Capture the cell that displays the provided text and extract its (x, y) central coordinate. 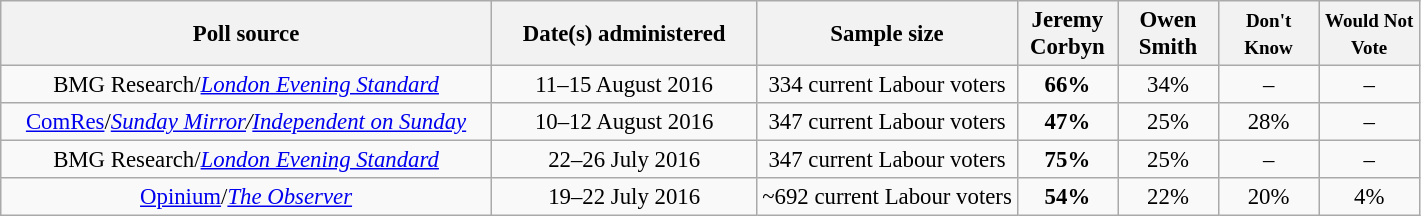
22–26 July 2016 (624, 160)
Date(s) administered (624, 34)
19–22 July 2016 (624, 197)
Don't Know (1268, 34)
Owen Smith (1168, 34)
~692 current Labour voters (887, 197)
334 current Labour voters (887, 85)
4% (1370, 197)
ComRes/Sunday Mirror/Independent on Sunday (246, 122)
Poll source (246, 34)
28% (1268, 122)
34% (1168, 85)
Sample size (887, 34)
54% (1068, 197)
Opinium/The Observer (246, 197)
20% (1268, 197)
22% (1168, 197)
10–12 August 2016 (624, 122)
11–15 August 2016 (624, 85)
66% (1068, 85)
Jeremy Corbyn (1068, 34)
Would Not Vote (1370, 34)
75% (1068, 160)
47% (1068, 122)
